Search for the cell housing the specified text and yield its [x, y] center coordinate. 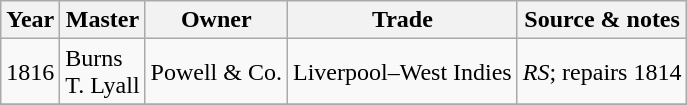
Master [102, 20]
1816 [30, 72]
Trade [402, 20]
Owner [216, 20]
BurnsT. Lyall [102, 72]
RS; repairs 1814 [602, 72]
Liverpool–West Indies [402, 72]
Source & notes [602, 20]
Year [30, 20]
Powell & Co. [216, 72]
